Return the (x, y) coordinate for the center point of the cell that contains the specified text.  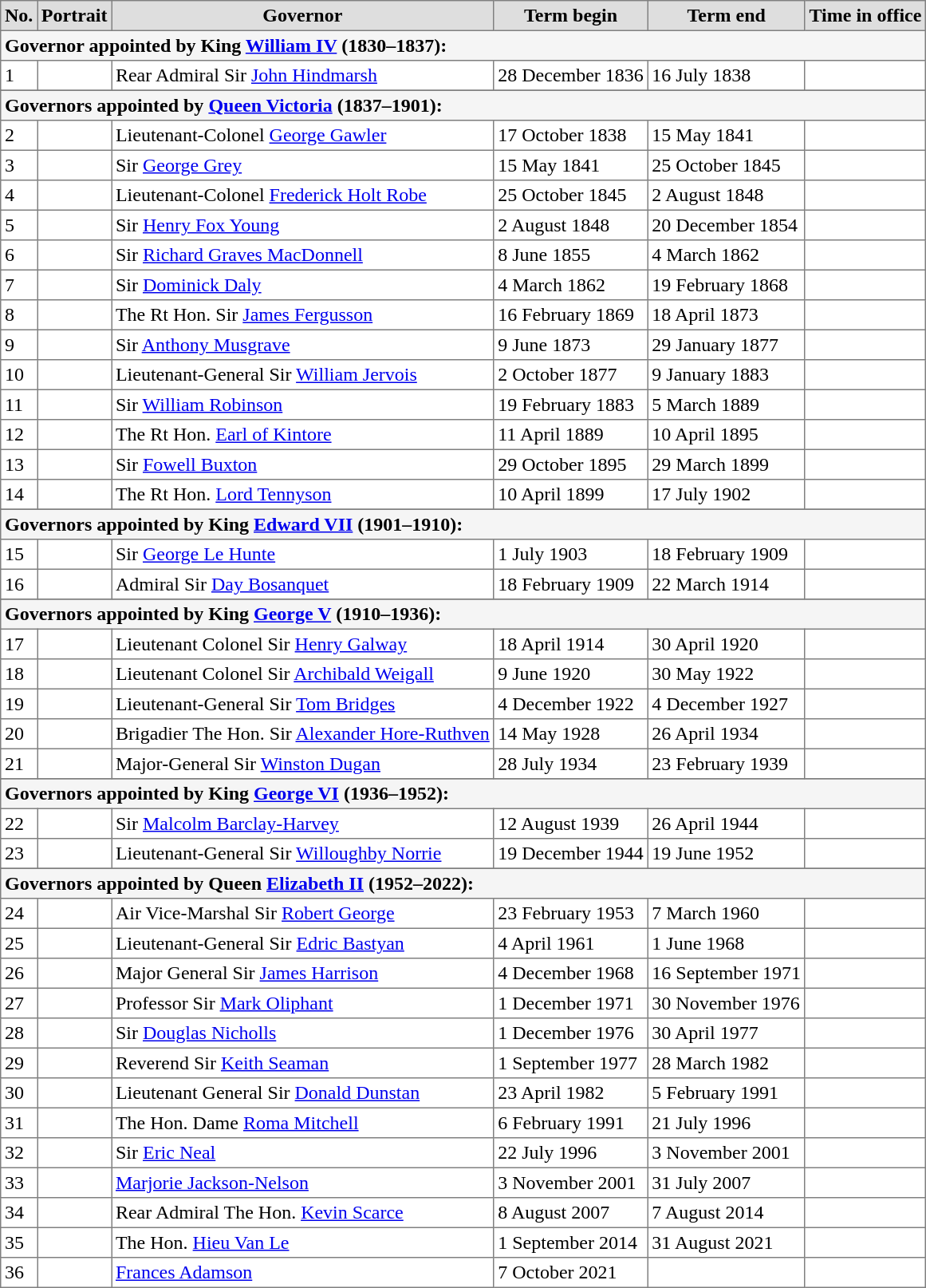
29 January 1877 (726, 345)
Sir Henry Fox Young (303, 225)
Governors appointed by Queen Victoria (1837–1901): (463, 105)
11 (19, 405)
Frances Adamson (303, 1273)
7 March 1960 (726, 914)
36 (19, 1273)
4 April 1961 (571, 943)
10 April 1899 (571, 495)
16 (19, 584)
19 December 1944 (571, 854)
Rear Admiral The Hon. Kevin Scarce (303, 1213)
17 (19, 644)
28 (19, 1033)
Sir Anthony Musgrave (303, 345)
Lieutenant-Colonel Frederick Holt Robe (303, 196)
1 December 1976 (571, 1033)
14 (19, 495)
30 May 1922 (726, 674)
4 (19, 196)
23 April 1982 (571, 1093)
The Hon. Hieu Van Le (303, 1243)
16 September 1971 (726, 974)
Lieutenant General Sir Donald Dunstan (303, 1093)
Governor (303, 16)
22 March 1914 (726, 584)
15 (19, 555)
30 November 1976 (726, 1003)
26 April 1934 (726, 734)
1 July 1903 (571, 555)
6 February 1991 (571, 1123)
5 (19, 225)
1 June 1968 (726, 943)
16 July 1838 (726, 76)
31 (19, 1123)
8 August 2007 (571, 1213)
Sir Malcolm Barclay-Harvey (303, 824)
28 July 1934 (571, 764)
23 February 1939 (726, 764)
Lieutenant-Colonel George Gawler (303, 136)
Lieutenant-General Sir Willoughby Norrie (303, 854)
19 (19, 704)
Brigadier The Hon. Sir Alexander Hore-Ruthven (303, 734)
2 October 1877 (571, 375)
Sir Eric Neal (303, 1153)
20 (19, 734)
9 June 1920 (571, 674)
29 (19, 1063)
Reverend Sir Keith Seaman (303, 1063)
9 June 1873 (571, 345)
31 August 2021 (726, 1243)
The Rt Hon. Earl of Kintore (303, 435)
7 August 2014 (726, 1213)
8 June 1855 (571, 255)
32 (19, 1153)
22 (19, 824)
7 (19, 285)
Lieutenant-General Sir Tom Bridges (303, 704)
Lieutenant-General Sir Edric Bastyan (303, 943)
20 December 1854 (726, 225)
Governors appointed by King Edward VII (1901–1910): (463, 524)
8 (19, 315)
No. (19, 16)
18 April 1914 (571, 644)
4 December 1968 (571, 974)
Governors appointed by Queen Elizabeth II (1952–2022): (463, 883)
1 September 1977 (571, 1063)
12 (19, 435)
Marjorie Jackson-Nelson (303, 1183)
23 February 1953 (571, 914)
Governors appointed by King George V (1910–1936): (463, 614)
30 (19, 1093)
Lieutenant-General Sir William Jervois (303, 375)
Major-General Sir Winston Dugan (303, 764)
3 (19, 165)
35 (19, 1243)
1 (19, 76)
Term begin (571, 16)
Governor appointed by King William IV (1830–1837): (463, 45)
Term end (726, 16)
Professor Sir Mark Oliphant (303, 1003)
Admiral Sir Day Bosanquet (303, 584)
24 (19, 914)
13 (19, 464)
21 (19, 764)
28 March 1982 (726, 1063)
23 (19, 854)
26 (19, 974)
10 April 1895 (726, 435)
29 October 1895 (571, 464)
27 (19, 1003)
Sir William Robinson (303, 405)
7 October 2021 (571, 1273)
Sir George Grey (303, 165)
33 (19, 1183)
Sir Dominick Daly (303, 285)
4 December 1922 (571, 704)
19 February 1883 (571, 405)
22 July 1996 (571, 1153)
6 (19, 255)
30 April 1920 (726, 644)
5 March 1889 (726, 405)
The Rt Hon. Sir James Fergusson (303, 315)
Portrait (75, 16)
31 July 2007 (726, 1183)
28 December 1836 (571, 76)
25 (19, 943)
1 December 1971 (571, 1003)
5 February 1991 (726, 1093)
34 (19, 1213)
12 August 1939 (571, 824)
Sir Fowell Buxton (303, 464)
Sir Douglas Nicholls (303, 1033)
The Hon. Dame Roma Mitchell (303, 1123)
29 March 1899 (726, 464)
Time in office (865, 16)
9 January 1883 (726, 375)
2 (19, 136)
Sir Richard Graves MacDonnell (303, 255)
Air Vice-Marshal Sir Robert George (303, 914)
Sir George Le Hunte (303, 555)
18 (19, 674)
11 April 1889 (571, 435)
19 February 1868 (726, 285)
17 July 1902 (726, 495)
21 July 1996 (726, 1123)
The Rt Hon. Lord Tennyson (303, 495)
16 February 1869 (571, 315)
26 April 1944 (726, 824)
14 May 1928 (571, 734)
Rear Admiral Sir John Hindmarsh (303, 76)
17 October 1838 (571, 136)
18 April 1873 (726, 315)
Lieutenant Colonel Sir Henry Galway (303, 644)
1 September 2014 (571, 1243)
30 April 1977 (726, 1033)
Governors appointed by King George VI (1936–1952): (463, 794)
4 December 1927 (726, 704)
Lieutenant Colonel Sir Archibald Weigall (303, 674)
Major General Sir James Harrison (303, 974)
19 June 1952 (726, 854)
9 (19, 345)
10 (19, 375)
